Return (X, Y) of the center of cell containing provided text 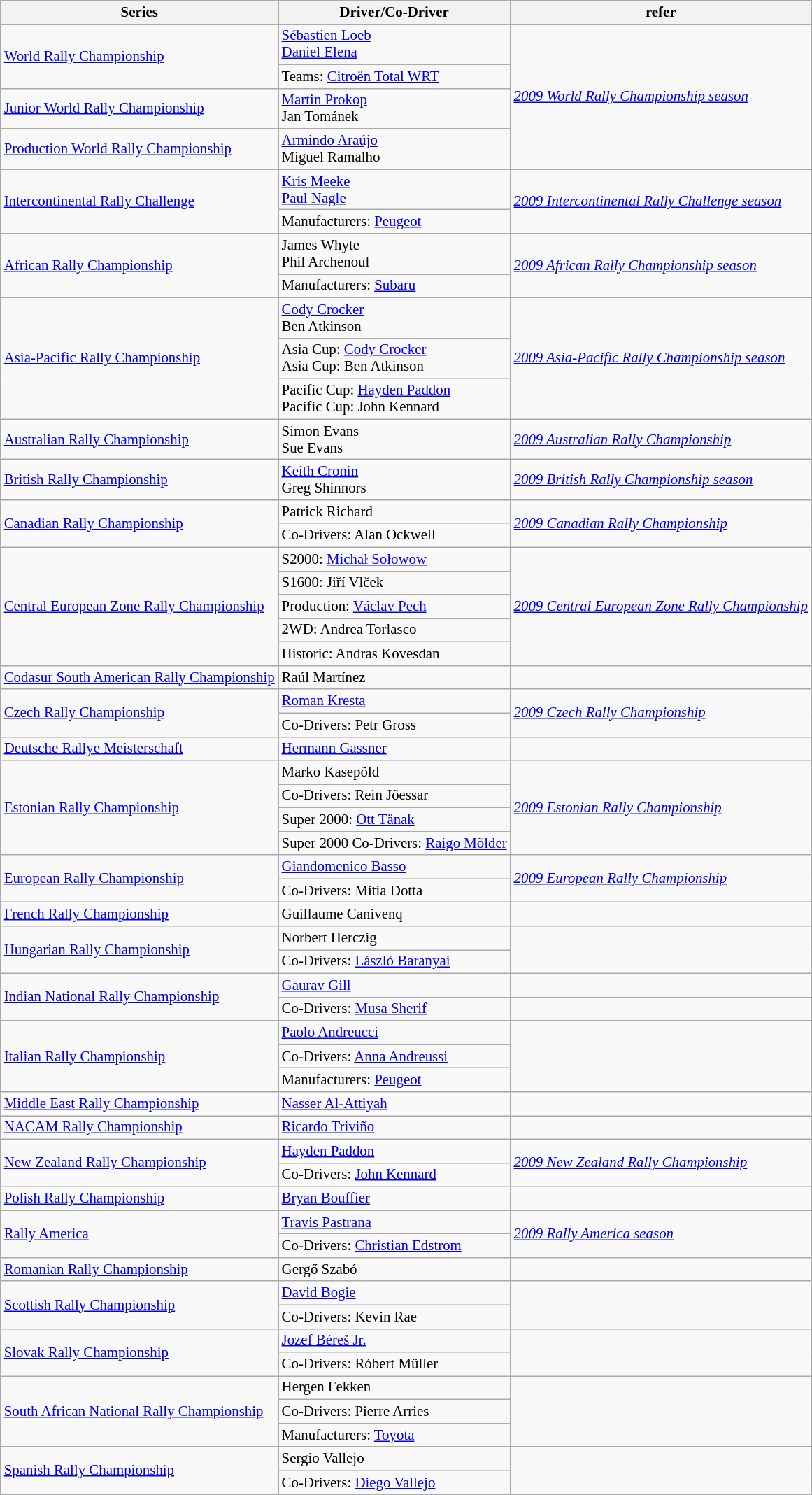
Manufacturers: Subaru (394, 285)
2009 Australian Rally Championship (661, 439)
2WD: Andrea Torlasco (394, 630)
Paolo Andreucci (394, 1033)
James Whyte Phil Archenoul (394, 254)
Junior World Rally Championship (140, 108)
2009 Canadian Rally Championship (661, 523)
Co-Drivers: Rein Jõessar (394, 796)
Italian Rally Championship (140, 1056)
Co-Drivers: Anna Andreussi (394, 1056)
2009 Rally America season (661, 1234)
Scottish Rally Championship (140, 1305)
Raúl Martínez (394, 677)
Production: Václav Pech (394, 607)
Jozef Béreš Jr. (394, 1340)
Co-Drivers: Alan Ockwell (394, 535)
Nasser Al-Attiyah (394, 1104)
2009 European Rally Championship (661, 879)
Slovak Rally Championship (140, 1352)
Sergio Vallejo (394, 1459)
Keith Cronin Greg Shinnors (394, 480)
Australian Rally Championship (140, 439)
Hergen Fekken (394, 1388)
NACAM Rally Championship (140, 1127)
Czech Rally Championship (140, 713)
World Rally Championship (140, 56)
Central European Zone Rally Championship (140, 606)
Guillaume Canivenq (394, 914)
2009 African Rally Championship season (661, 266)
Co-Drivers: Christian Edstrom (394, 1246)
Cody Crocker Ben Atkinson (394, 318)
Middle East Rally Championship (140, 1104)
Ricardo Triviño (394, 1127)
Super 2000: Ott Tänak (394, 819)
Codasur South American Rally Championship (140, 677)
Kris Meeke Paul Nagle (394, 190)
Deutsche Rallye Meisterschaft (140, 749)
Hungarian Rally Championship (140, 950)
Co-Drivers: Diego Vallejo (394, 1482)
French Rally Championship (140, 914)
2009 New Zealand Rally Championship (661, 1163)
Canadian Rally Championship (140, 523)
2009 Asia-Pacific Rally Championship season (661, 358)
Gergő Szabó (394, 1269)
Co-Drivers: Petr Gross (394, 725)
Pacific Cup: Hayden Paddon Pacific Cup: John Kennard (394, 399)
2009 Central European Zone Rally Championship (661, 606)
Co-Drivers: Pierre Arries (394, 1412)
Hayden Paddon (394, 1151)
S1600: Jiří Vlček (394, 583)
Series (140, 13)
Co-Drivers: John Kennard (394, 1175)
Super 2000 Co-Drivers: Raigo Mõlder (394, 843)
S2000: Michał Sołowow (394, 559)
New Zealand Rally Championship (140, 1163)
Co-Drivers: Musa Sherif (394, 1009)
Polish Rally Championship (140, 1198)
2009 Estonian Rally Championship (661, 807)
Co-Drivers: László Baranyai (394, 962)
Norbert Herczig (394, 938)
British Rally Championship (140, 480)
Historic: Andras Kovesdan (394, 654)
Asia Cup: Cody Crocker Asia Cup: Ben Atkinson (394, 358)
Co-Drivers: Róbert Müller (394, 1364)
African Rally Championship (140, 266)
Bryan Bouffier (394, 1198)
2009 Intercontinental Rally Challenge season (661, 201)
Marko Kasepõld (394, 772)
Production World Rally Championship (140, 149)
Co-Drivers: Mitia Dotta (394, 891)
Spanish Rally Championship (140, 1471)
Driver/Co-Driver (394, 13)
Armindo Araújo Miguel Ramalho (394, 149)
2009 World Rally Championship season (661, 97)
Simon Evans Sue Evans (394, 439)
Indian National Rally Championship (140, 997)
Rally America (140, 1234)
European Rally Championship (140, 879)
South African National Rally Championship (140, 1412)
Roman Kresta (394, 701)
Patrick Richard (394, 511)
Sébastien Loeb Daniel Elena (394, 44)
Hermann Gassner (394, 749)
Intercontinental Rally Challenge (140, 201)
Gaurav Gill (394, 985)
Teams: Citroën Total WRT (394, 76)
Giandomenico Basso (394, 867)
2009 Czech Rally Championship (661, 713)
Manufacturers: Toyota (394, 1435)
David Bogie (394, 1293)
Co-Drivers: Kevin Rae (394, 1317)
Romanian Rally Championship (140, 1269)
Travis Pastrana (394, 1222)
Estonian Rally Championship (140, 807)
Martin Prokop Jan Tománek (394, 108)
Asia-Pacific Rally Championship (140, 358)
refer (661, 13)
2009 British Rally Championship season (661, 480)
